From the cell containing the given text, extract its center point as (X, Y) coordinate. 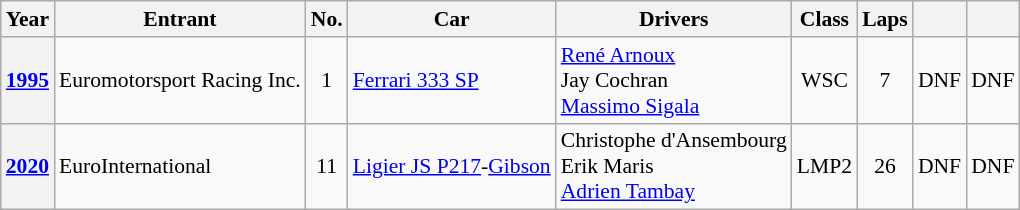
No. (327, 19)
2020 (28, 166)
1 (327, 80)
Entrant (180, 19)
7 (885, 80)
René Arnoux Jay Cochran Massimo Sigala (674, 80)
LMP2 (824, 166)
1995 (28, 80)
Class (824, 19)
Euromotorsport Racing Inc. (180, 80)
Year (28, 19)
Laps (885, 19)
11 (327, 166)
WSC (824, 80)
Car (452, 19)
Drivers (674, 19)
Ligier JS P217-Gibson (452, 166)
Christophe d'Ansembourg Erik Maris Adrien Tambay (674, 166)
EuroInternational (180, 166)
26 (885, 166)
Ferrari 333 SP (452, 80)
